Return [x, y] of the center of cell containing provided text 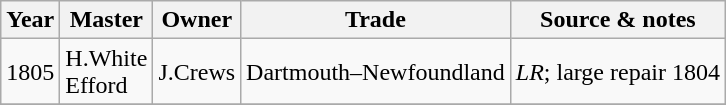
J.Crews [197, 72]
1805 [30, 72]
LR; large repair 1804 [618, 72]
Source & notes [618, 20]
Dartmouth–Newfoundland [376, 72]
Master [106, 20]
H.WhiteEfford [106, 72]
Trade [376, 20]
Year [30, 20]
Owner [197, 20]
